Search for the cell housing the specified text and yield its [x, y] center coordinate. 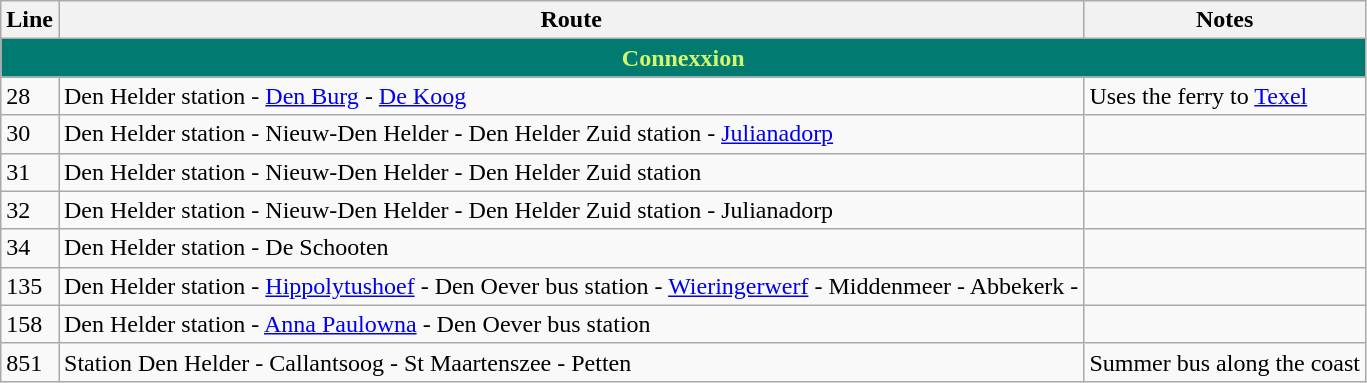
Uses the ferry to Texel [1225, 96]
Den Helder station - Nieuw-Den Helder - Den Helder Zuid station [570, 172]
Den Helder station - De Schooten [570, 248]
Station Den Helder - Callantsoog - St Maartenszee - Petten [570, 362]
Route [570, 20]
Den Helder station - Den Burg - De Koog [570, 96]
28 [30, 96]
30 [30, 134]
851 [30, 362]
34 [30, 248]
135 [30, 286]
Den Helder station - Anna Paulowna - Den Oever bus station [570, 324]
32 [30, 210]
Connexxion [684, 58]
158 [30, 324]
Den Helder station - Hippolytushoef - Den Oever bus station - Wieringerwerf - Middenmeer - Abbekerk - [570, 286]
Notes [1225, 20]
31 [30, 172]
Line [30, 20]
Summer bus along the coast [1225, 362]
